Pinpoint the cell where the given text exists, returning its (x, y) midpoint coordinate. 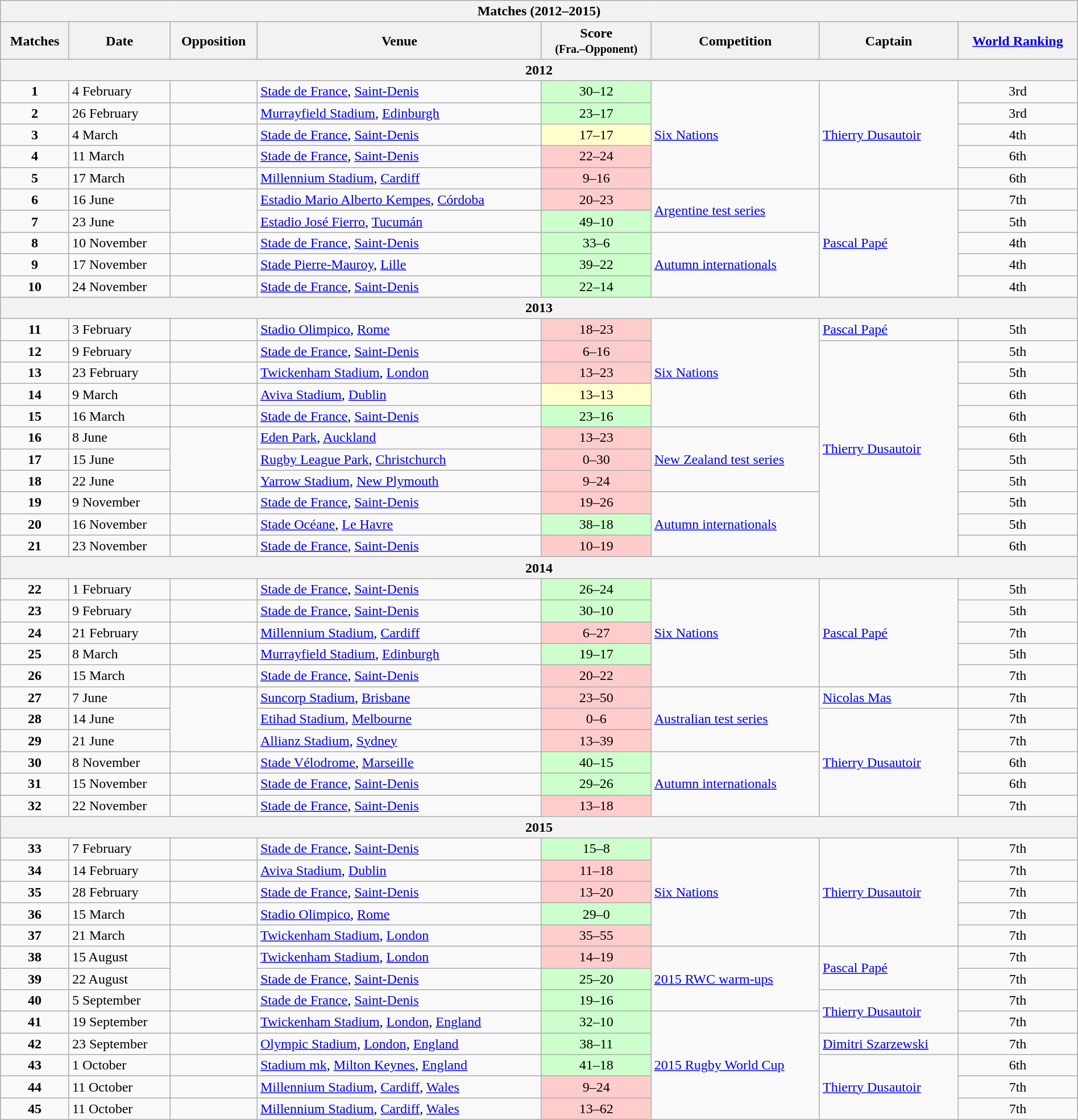
9 March (119, 395)
1 (35, 92)
28 (35, 719)
24 November (119, 286)
Estadio José Fierro, Tucumán (399, 221)
41–18 (596, 1065)
15 (35, 416)
16 November (119, 524)
7 (35, 221)
Competition (735, 41)
11 (35, 330)
28 February (119, 892)
25 (35, 654)
17–17 (596, 135)
11–18 (596, 870)
9 November (119, 503)
10 (35, 286)
29 (35, 741)
23–50 (596, 698)
16 June (119, 200)
13–13 (596, 395)
38 (35, 957)
Score(Fra.–Opponent) (596, 41)
30 (35, 762)
19–26 (596, 503)
19–17 (596, 654)
15 November (119, 784)
40 (35, 1001)
New Zealand test series (735, 459)
26 February (119, 113)
Eden Park, Auckland (399, 438)
14–19 (596, 957)
4 March (119, 135)
38–18 (596, 524)
0–30 (596, 459)
6–27 (596, 633)
22 (35, 589)
37 (35, 935)
Rugby League Park, Christchurch (399, 459)
Suncorp Stadium, Brisbane (399, 698)
7 February (119, 849)
Olympic Stadium, London, England (399, 1044)
16 March (119, 416)
27 (35, 698)
26 (35, 676)
8 June (119, 438)
21 June (119, 741)
Opposition (214, 41)
23 November (119, 546)
19 September (119, 1022)
29–26 (596, 784)
9 (35, 264)
Stadium mk, Milton Keynes, England (399, 1065)
36 (35, 914)
23–16 (596, 416)
2015 (539, 827)
25–20 (596, 978)
17 November (119, 264)
Argentine test series (735, 210)
4 February (119, 92)
24 (35, 633)
18–23 (596, 330)
17 (35, 459)
13–18 (596, 806)
34 (35, 870)
1 February (119, 589)
16 (35, 438)
32–10 (596, 1022)
44 (35, 1087)
21 March (119, 935)
22–14 (596, 286)
14 (35, 395)
23–17 (596, 113)
35 (35, 892)
41 (35, 1022)
12 (35, 351)
2 (35, 113)
23 September (119, 1044)
26–24 (596, 589)
Date (119, 41)
32 (35, 806)
2015 Rugby World Cup (735, 1065)
Venue (399, 41)
5 (35, 178)
21 February (119, 633)
22 June (119, 481)
33 (35, 849)
23 June (119, 221)
18 (35, 481)
6 (35, 200)
33–6 (596, 243)
22–24 (596, 156)
8 (35, 243)
9–16 (596, 178)
23 (35, 611)
20–22 (596, 676)
4 (35, 156)
Matches (35, 41)
19–16 (596, 1001)
2014 (539, 567)
39 (35, 978)
38–11 (596, 1044)
Twickenham Stadium, London, England (399, 1022)
3 (35, 135)
13–62 (596, 1109)
8 November (119, 762)
7 June (119, 698)
22 August (119, 978)
Captain (888, 41)
45 (35, 1109)
Stade Océane, Le Havre (399, 524)
2015 RWC warm-ups (735, 978)
13–20 (596, 892)
Etihad Stadium, Melbourne (399, 719)
17 March (119, 178)
20–23 (596, 200)
6–16 (596, 351)
35–55 (596, 935)
10–19 (596, 546)
40–15 (596, 762)
29–0 (596, 914)
Estadio Mario Alberto Kempes, Córdoba (399, 200)
Stade Vélodrome, Marseille (399, 762)
20 (35, 524)
30–10 (596, 611)
0–6 (596, 719)
39–22 (596, 264)
31 (35, 784)
2012 (539, 70)
14 February (119, 870)
Allianz Stadium, Sydney (399, 741)
13–39 (596, 741)
30–12 (596, 92)
43 (35, 1065)
49–10 (596, 221)
8 March (119, 654)
15–8 (596, 849)
Matches (2012–2015) (539, 11)
Yarrow Stadium, New Plymouth (399, 481)
2013 (539, 308)
1 October (119, 1065)
42 (35, 1044)
Dimitri Szarzewski (888, 1044)
21 (35, 546)
Australian test series (735, 719)
19 (35, 503)
23 February (119, 373)
World Ranking (1018, 41)
14 June (119, 719)
Stade Pierre-Mauroy, Lille (399, 264)
5 September (119, 1001)
15 June (119, 459)
13 (35, 373)
22 November (119, 806)
Nicolas Mas (888, 698)
3 February (119, 330)
15 August (119, 957)
10 November (119, 243)
11 March (119, 156)
